From the cell containing the given text, extract its center point as [X, Y] coordinate. 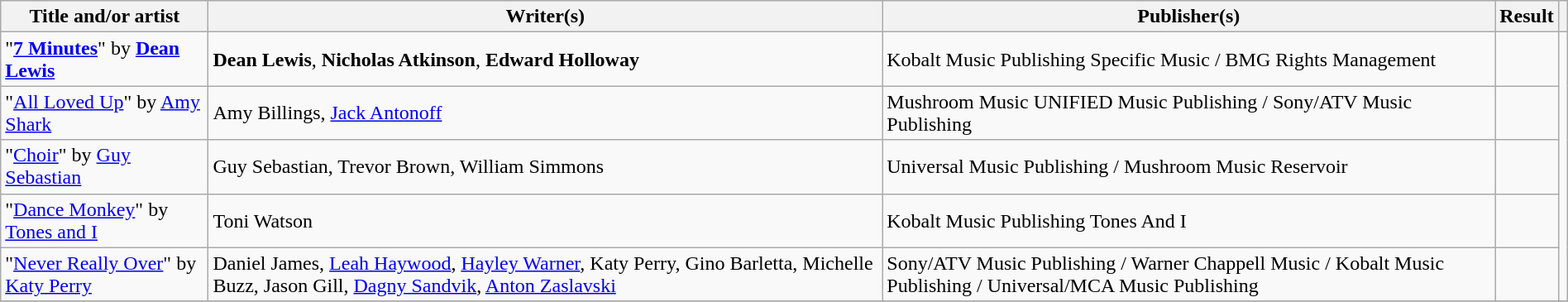
Result [1527, 17]
Dean Lewis, Nicholas Atkinson, Edward Holloway [546, 60]
"7 Minutes" by Dean Lewis [104, 60]
Mushroom Music UNIFIED Music Publishing / Sony/ATV Music Publishing [1189, 113]
Kobalt Music Publishing Specific Music / BMG Rights Management [1189, 60]
Guy Sebastian, Trevor Brown, William Simmons [546, 167]
Universal Music Publishing / Mushroom Music Reservoir [1189, 167]
"Choir" by Guy Sebastian [104, 167]
Daniel James, Leah Haywood, Hayley Warner, Katy Perry, Gino Barletta, Michelle Buzz, Jason Gill, Dagny Sandvik, Anton Zaslavski [546, 275]
Kobalt Music Publishing Tones And I [1189, 220]
Publisher(s) [1189, 17]
"Dance Monkey" by Tones and I [104, 220]
Writer(s) [546, 17]
Sony/ATV Music Publishing / Warner Chappell Music / Kobalt Music Publishing / Universal/MCA Music Publishing [1189, 275]
Title and/or artist [104, 17]
"Never Really Over" by Katy Perry [104, 275]
Amy Billings, Jack Antonoff [546, 113]
Toni Watson [546, 220]
"All Loved Up" by Amy Shark [104, 113]
